Determine the (x, y) coordinate at the center of the cell enclosing the given text.  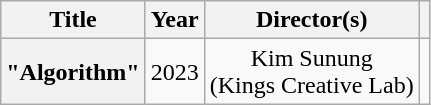
Director(s) (312, 20)
Year (174, 20)
Kim Sunung(Kings Creative Lab) (312, 72)
2023 (174, 72)
"Algorithm" (73, 72)
Title (73, 20)
